Output the (X, Y) coordinate of the center of the cell containing the given text.  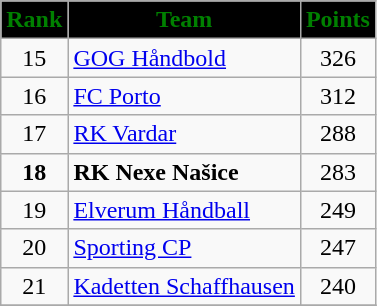
FC Porto (184, 96)
RK Vardar (184, 134)
21 (34, 286)
Kadetten Schaffhausen (184, 286)
288 (338, 134)
283 (338, 172)
Rank (34, 20)
240 (338, 286)
312 (338, 96)
Points (338, 20)
18 (34, 172)
247 (338, 248)
249 (338, 210)
19 (34, 210)
RK Nexe Našice (184, 172)
17 (34, 134)
Team (184, 20)
20 (34, 248)
326 (338, 58)
16 (34, 96)
GOG Håndbold (184, 58)
15 (34, 58)
Elverum Håndball (184, 210)
Sporting CP (184, 248)
